Find where the given text appears and provide that cell's center as [X, Y] coordinate. 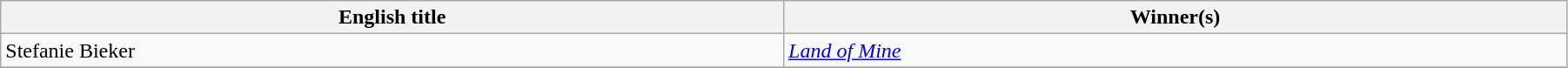
Winner(s) [1176, 17]
Stefanie Bieker [392, 51]
English title [392, 17]
Land of Mine [1176, 51]
